Locate the cell with the specified text and output its [x, y] center coordinate. 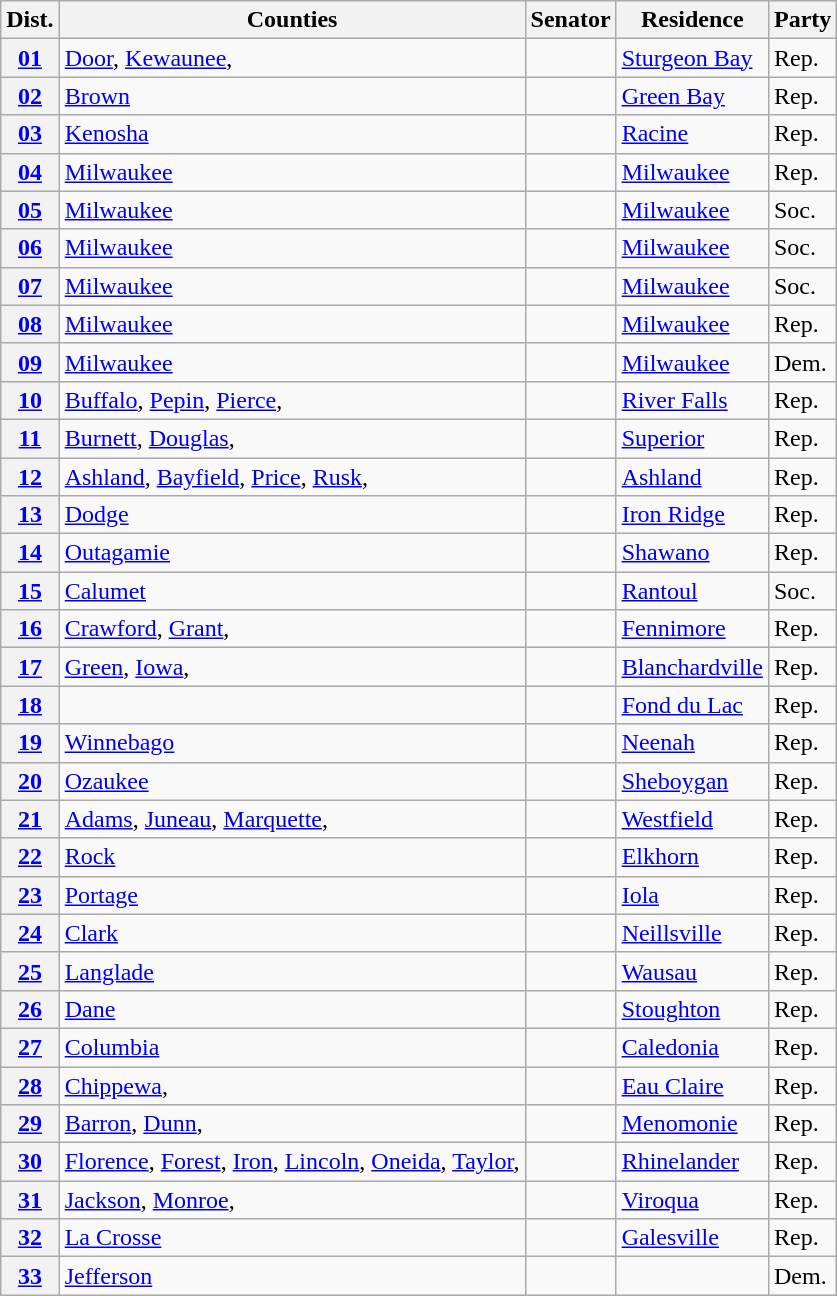
Iron Ridge [692, 515]
05 [30, 210]
09 [30, 362]
Eau Claire [692, 1085]
Ashland, Bayfield, Price, Rusk, [292, 477]
Adams, Juneau, Marquette, [292, 819]
Jefferson [292, 1276]
22 [30, 857]
Racine [692, 134]
Dist. [30, 20]
Chippewa, [292, 1085]
Shawano [692, 553]
Viroqua [692, 1200]
Fond du Lac [692, 705]
16 [30, 629]
Jackson, Monroe, [292, 1200]
Portage [292, 895]
06 [30, 248]
Green Bay [692, 96]
25 [30, 971]
Party [802, 20]
Menomonie [692, 1124]
07 [30, 286]
15 [30, 591]
Elkhorn [692, 857]
19 [30, 743]
Winnebago [292, 743]
Stoughton [692, 1009]
Langlade [292, 971]
Dodge [292, 515]
28 [30, 1085]
08 [30, 324]
Burnett, Douglas, [292, 438]
Neenah [692, 743]
30 [30, 1162]
Door, Kewaunee, [292, 58]
Superior [692, 438]
11 [30, 438]
17 [30, 667]
Rantoul [692, 591]
Residence [692, 20]
Barron, Dunn, [292, 1124]
23 [30, 895]
Iola [692, 895]
Rhinelander [692, 1162]
Caledonia [692, 1047]
Florence, Forest, Iron, Lincoln, Oneida, Taylor, [292, 1162]
Senator [570, 20]
29 [30, 1124]
Clark [292, 933]
Crawford, Grant, [292, 629]
Buffalo, Pepin, Pierce, [292, 400]
Sturgeon Bay [692, 58]
Fennimore [692, 629]
River Falls [692, 400]
10 [30, 400]
32 [30, 1238]
Galesville [692, 1238]
27 [30, 1047]
Ashland [692, 477]
Westfield [692, 819]
Green, Iowa, [292, 667]
La Crosse [292, 1238]
21 [30, 819]
01 [30, 58]
04 [30, 172]
13 [30, 515]
33 [30, 1276]
18 [30, 705]
24 [30, 933]
Wausau [692, 971]
Columbia [292, 1047]
26 [30, 1009]
Kenosha [292, 134]
Rock [292, 857]
Outagamie [292, 553]
Sheboygan [692, 781]
02 [30, 96]
Ozaukee [292, 781]
Counties [292, 20]
Brown [292, 96]
Blanchardville [692, 667]
Calumet [292, 591]
12 [30, 477]
03 [30, 134]
14 [30, 553]
Dane [292, 1009]
Neillsville [692, 933]
20 [30, 781]
31 [30, 1200]
